Find where the given text appears and provide that cell's center as (x, y) coordinate. 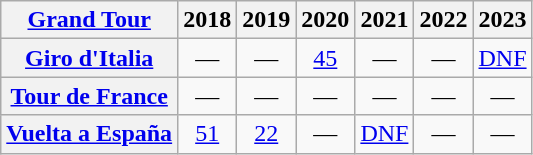
Vuelta a España (90, 134)
22 (266, 134)
2021 (384, 20)
2018 (208, 20)
45 (326, 58)
Giro d'Italia (90, 58)
2022 (444, 20)
Tour de France (90, 96)
Grand Tour (90, 20)
51 (208, 134)
2023 (502, 20)
2020 (326, 20)
2019 (266, 20)
